Output the [x, y] coordinate of the center of the cell containing the given text.  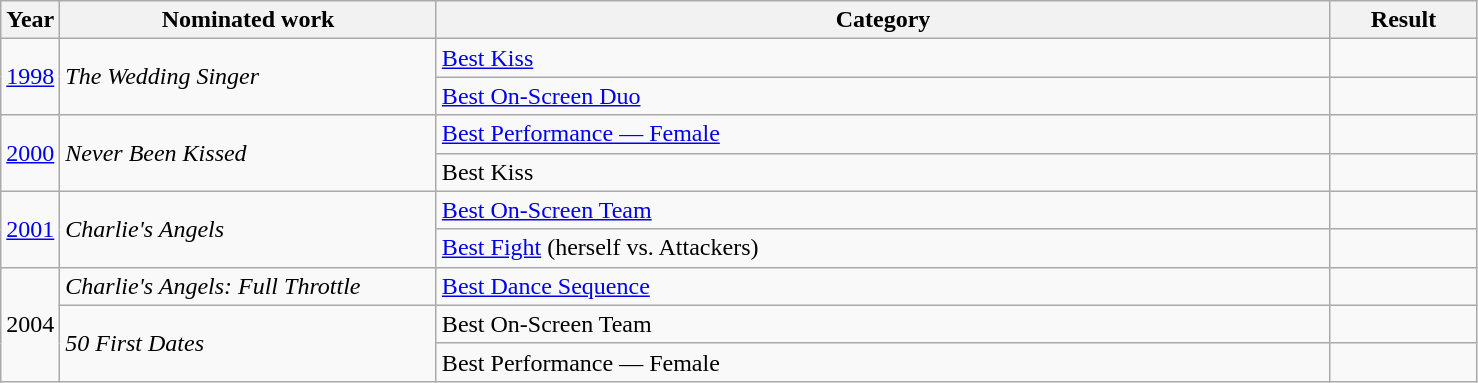
2000 [30, 153]
Best On-Screen Duo [882, 96]
Result [1404, 20]
1998 [30, 77]
50 First Dates [248, 343]
The Wedding Singer [248, 77]
Never Been Kissed [248, 153]
Nominated work [248, 20]
Best Fight (herself vs. Attackers) [882, 248]
2001 [30, 229]
2004 [30, 324]
Year [30, 20]
Category [882, 20]
Charlie's Angels [248, 229]
Best Dance Sequence [882, 286]
Charlie's Angels: Full Throttle [248, 286]
